Return the (x, y) coordinate for the center point of the cell that contains the specified text.  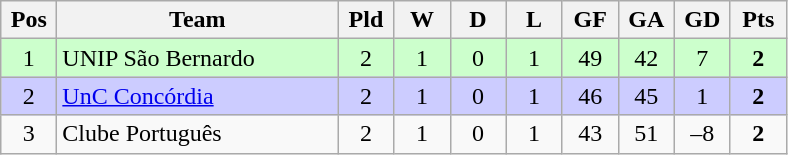
45 (646, 96)
Pts (758, 20)
W (422, 20)
49 (590, 58)
–8 (702, 134)
D (478, 20)
Pos (29, 20)
GA (646, 20)
42 (646, 58)
51 (646, 134)
UnC Concórdia (198, 96)
GF (590, 20)
Clube Português (198, 134)
43 (590, 134)
3 (29, 134)
L (534, 20)
46 (590, 96)
GD (702, 20)
Team (198, 20)
Pld (366, 20)
UNIP São Bernardo (198, 58)
7 (702, 58)
